Return the (X, Y) coordinate for the center point of the cell that contains the specified text.  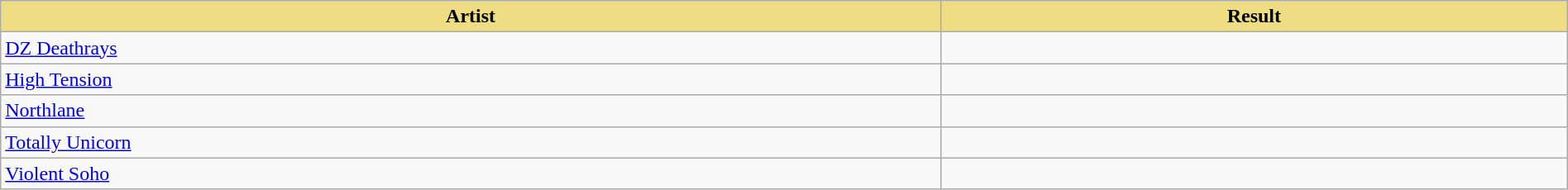
Totally Unicorn (471, 142)
Northlane (471, 111)
DZ Deathrays (471, 48)
High Tension (471, 79)
Violent Soho (471, 173)
Result (1254, 17)
Artist (471, 17)
